Output the (x, y) coordinate of the center of the cell containing the given text.  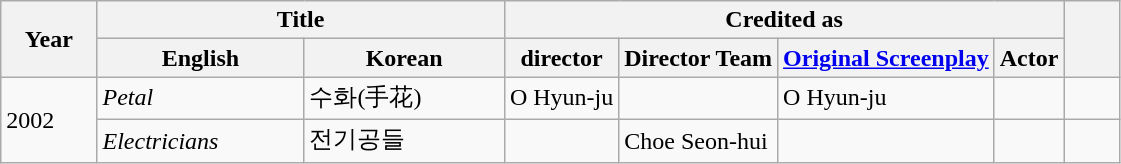
Petal (200, 98)
수화(手花) (404, 98)
Year (49, 39)
Actor (1029, 58)
전기공들 (404, 140)
Original Screenplay (886, 58)
Choe Seon-hui (698, 140)
Title (300, 20)
director (561, 58)
Korean (404, 58)
Director Team (698, 58)
Credited as (784, 20)
Electricians (200, 140)
2002 (49, 120)
English (200, 58)
